From the cell containing the given text, extract its center point as [x, y] coordinate. 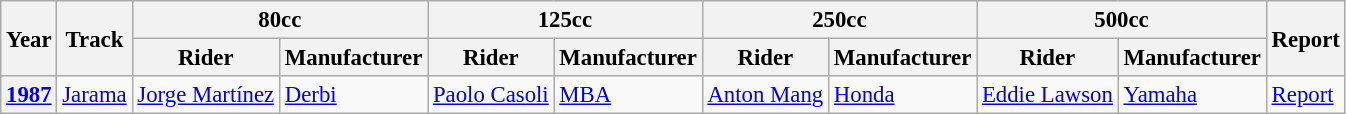
Eddie Lawson [1048, 95]
Jorge Martínez [206, 95]
500cc [1122, 20]
Yamaha [1192, 95]
Year [29, 38]
Jarama [94, 95]
Track [94, 38]
1987 [29, 95]
Anton Mang [765, 95]
MBA [628, 95]
Paolo Casoli [491, 95]
80cc [280, 20]
Honda [903, 95]
250cc [839, 20]
Derbi [353, 95]
125cc [566, 20]
